Locate the cell with the specified text and output its [X, Y] center coordinate. 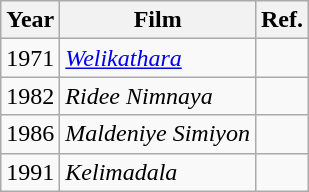
1986 [30, 134]
Welikathara [158, 58]
Kelimadala [158, 172]
1991 [30, 172]
Year [30, 20]
Ridee Nimnaya [158, 96]
Film [158, 20]
1971 [30, 58]
Maldeniye Simiyon [158, 134]
1982 [30, 96]
Ref. [282, 20]
